Return (x, y) of the center of cell containing provided text 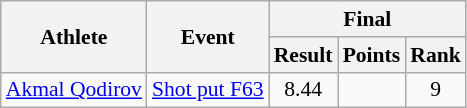
Event (208, 36)
Points (372, 55)
Final (368, 19)
8.44 (304, 90)
Akmal Qodirov (74, 90)
Rank (436, 55)
Shot put F63 (208, 90)
9 (436, 90)
Result (304, 55)
Athlete (74, 36)
